Provide the [X, Y] coordinate of the cell's center where the given text is located.  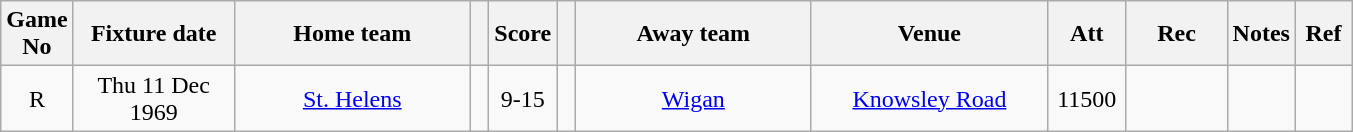
Ref [1323, 34]
Home team [352, 34]
Venue [929, 34]
Notes [1261, 34]
9-15 [523, 98]
11500 [1086, 98]
Att [1086, 34]
R [37, 98]
Knowsley Road [929, 98]
Away team [693, 34]
Fixture date [154, 34]
Wigan [693, 98]
St. Helens [352, 98]
Rec [1176, 34]
Thu 11 Dec 1969 [154, 98]
Score [523, 34]
Game No [37, 34]
